Extract the [X, Y] coordinate from the center of the cell holding the provided text.  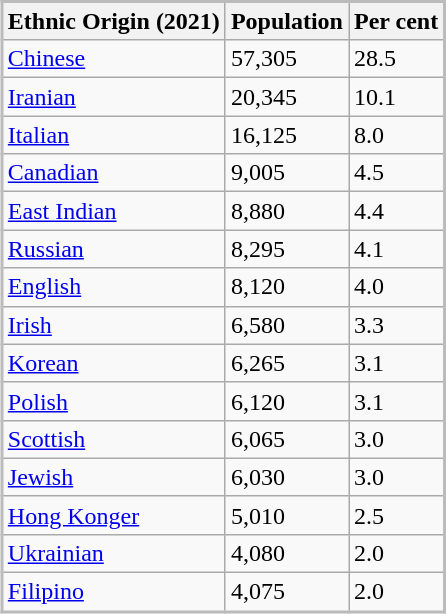
Ethnic Origin (2021) [114, 20]
Hong Konger [114, 515]
9,005 [286, 173]
8,120 [286, 287]
Irish [114, 325]
4.4 [396, 211]
4,080 [286, 554]
Italian [114, 135]
Chinese [114, 59]
6,265 [286, 363]
Canadian [114, 173]
Jewish [114, 477]
20,345 [286, 97]
East Indian [114, 211]
4.0 [396, 287]
10.1 [396, 97]
Russian [114, 249]
Polish [114, 401]
6,580 [286, 325]
Ukrainian [114, 554]
8,880 [286, 211]
6,120 [286, 401]
6,030 [286, 477]
2.5 [396, 515]
Korean [114, 363]
Filipino [114, 592]
4.5 [396, 173]
5,010 [286, 515]
6,065 [286, 439]
8.0 [396, 135]
4,075 [286, 592]
8,295 [286, 249]
57,305 [286, 59]
3.3 [396, 325]
4.1 [396, 249]
Scottish [114, 439]
16,125 [286, 135]
Per cent [396, 20]
English [114, 287]
28.5 [396, 59]
Iranian [114, 97]
Population [286, 20]
